Provide the (x, y) coordinate of the cell's center where the given text is located.  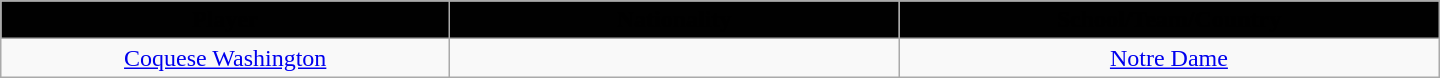
School/Team/Country (1170, 20)
Player (226, 20)
Coquese Washington (226, 58)
Notre Dame (1170, 58)
Nationality (674, 20)
